Scan for the cell matching the given text and deliver its (X, Y) coordinate at center. 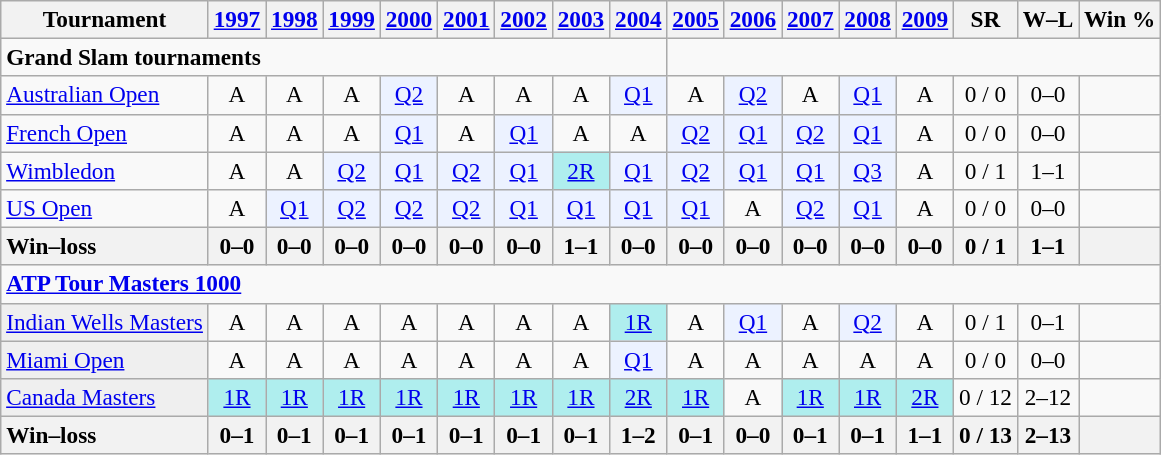
2009 (924, 19)
2006 (752, 19)
1999 (352, 19)
0 / 13 (986, 435)
1998 (294, 19)
0 / 12 (986, 397)
Indian Wells Masters (105, 322)
French Open (105, 133)
Q3 (868, 170)
Tournament (105, 19)
Miami Open (105, 359)
SR (986, 19)
Canada Masters (105, 397)
2002 (524, 19)
US Open (105, 208)
Wimbledon (105, 170)
1997 (236, 19)
Australian Open (105, 95)
2004 (638, 19)
2–12 (1048, 397)
1–2 (638, 435)
Grand Slam tournaments (334, 57)
2005 (696, 19)
2007 (810, 19)
2000 (408, 19)
2–13 (1048, 435)
2001 (466, 19)
W–L (1048, 19)
ATP Tour Masters 1000 (581, 284)
2003 (580, 19)
2008 (868, 19)
Win % (1120, 19)
